Search for the cell housing the specified text and yield its (X, Y) center coordinate. 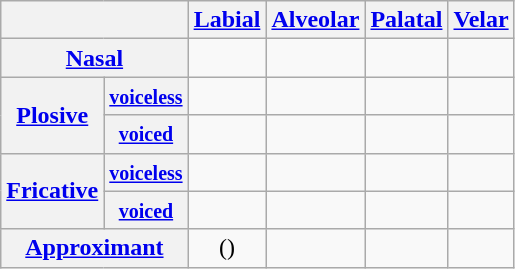
Labial (227, 20)
Fricative (52, 191)
Alveolar (316, 20)
Nasal (94, 58)
Plosive (52, 115)
Palatal (406, 20)
Velar (481, 20)
Approximant (94, 248)
() (227, 248)
